Extract the [x, y] coordinate from the center of the cell holding the provided text.  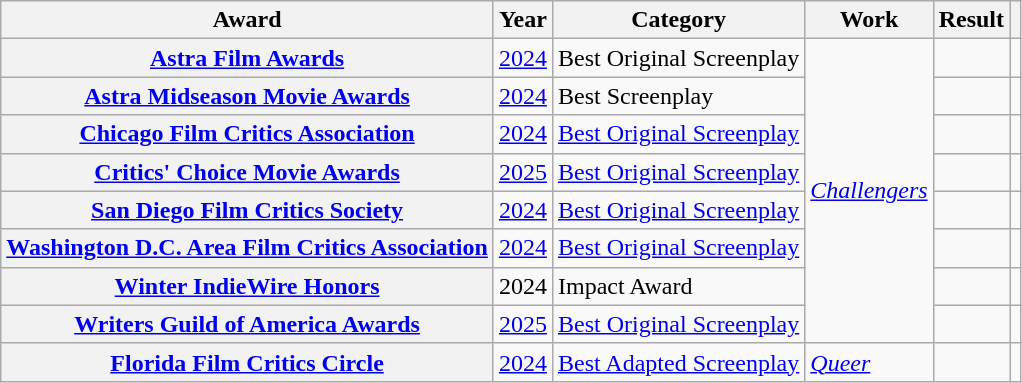
Critics' Choice Movie Awards [248, 172]
Winter IndieWire Honors [248, 286]
San Diego Film Critics Society [248, 210]
Astra Midseason Movie Awards [248, 96]
Florida Film Critics Circle [248, 362]
Challengers [869, 191]
Category [678, 20]
Best Screenplay [678, 96]
Best Adapted Screenplay [678, 362]
Writers Guild of America Awards [248, 324]
Result [971, 20]
Work [869, 20]
Queer [869, 362]
Chicago Film Critics Association [248, 134]
Astra Film Awards [248, 58]
Impact Award [678, 286]
Award [248, 20]
Washington D.C. Area Film Critics Association [248, 248]
Year [522, 20]
